From the cell containing the given text, extract its center point as (X, Y) coordinate. 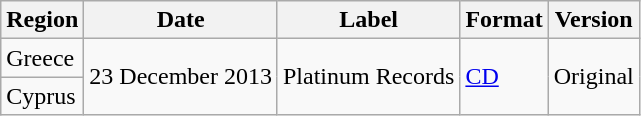
Cyprus (42, 96)
Version (594, 20)
Original (594, 77)
Greece (42, 58)
Format (504, 20)
CD (504, 77)
Label (368, 20)
23 December 2013 (181, 77)
Region (42, 20)
Platinum Records (368, 77)
Date (181, 20)
